Pinpoint the cell where the given text exists, returning its (X, Y) midpoint coordinate. 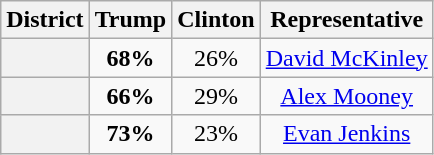
23% (216, 134)
73% (130, 134)
68% (130, 58)
26% (216, 58)
Representative (346, 20)
District (45, 20)
Clinton (216, 20)
Evan Jenkins (346, 134)
66% (130, 96)
Alex Mooney (346, 96)
Trump (130, 20)
David McKinley (346, 58)
29% (216, 96)
